Identify which cell holds the provided text, then report its (x, y) central coordinate. 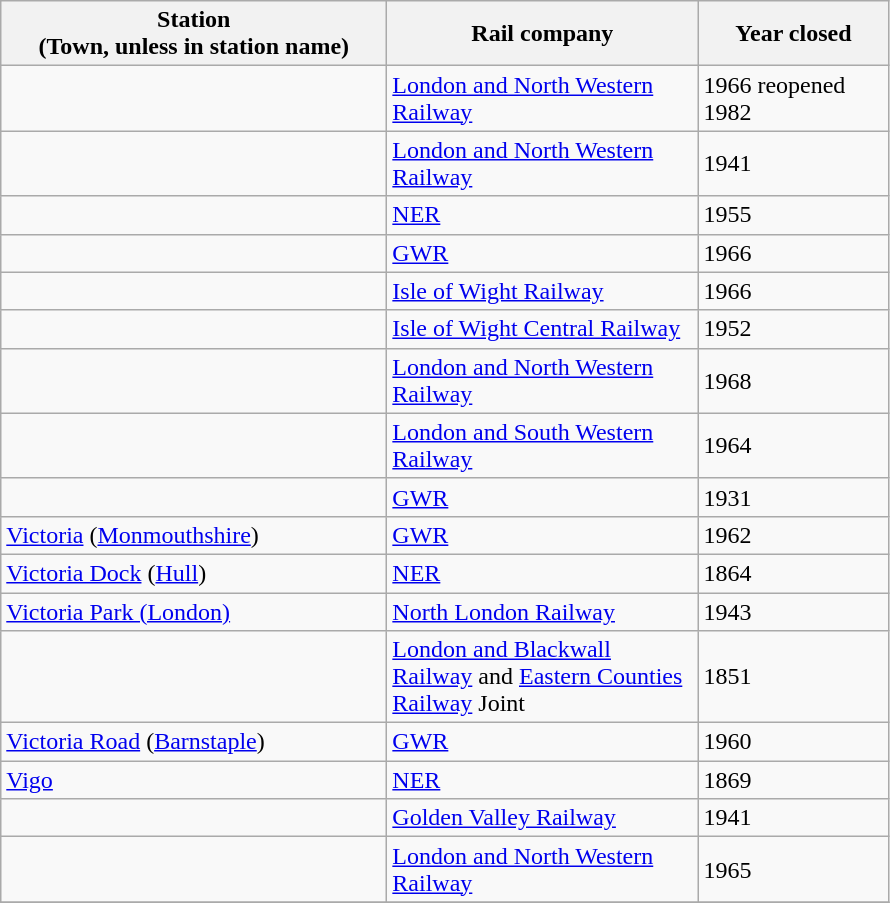
North London Railway (542, 611)
1869 (794, 780)
1952 (794, 329)
Isle of Wight Central Railway (542, 329)
1966 reopened 1982 (794, 98)
1960 (794, 742)
1943 (794, 611)
Station(Town, unless in station name) (194, 34)
Golden Valley Railway (542, 818)
Victoria Road (Barnstaple) (194, 742)
Victoria Dock (Hull) (194, 573)
Victoria (Monmouthshire) (194, 535)
1931 (794, 497)
Rail company (542, 34)
1962 (794, 535)
1955 (794, 215)
London and Blackwall Railway and Eastern Counties Railway Joint (542, 677)
Year closed (794, 34)
1864 (794, 573)
London and South Western Railway (542, 446)
Isle of Wight Railway (542, 291)
1968 (794, 380)
Victoria Park (London) (194, 611)
1965 (794, 870)
1964 (794, 446)
1851 (794, 677)
Vigo (194, 780)
